Return [X, Y] of the center of cell containing provided text 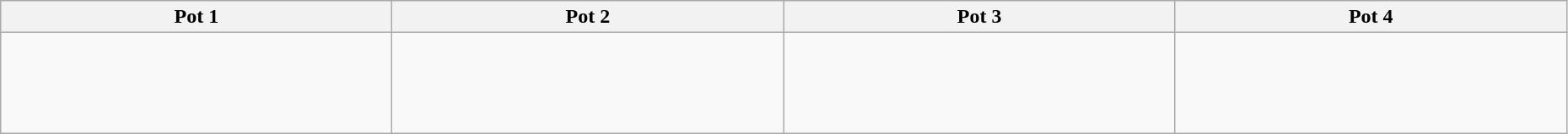
Pot 1 [197, 17]
Pot 4 [1371, 17]
Pot 2 [588, 17]
Pot 3 [979, 17]
